Extract the [X, Y] coordinate from the center of the cell holding the provided text.  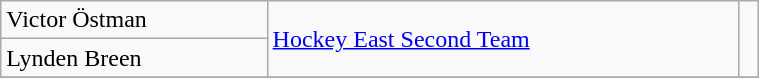
Lynden Breen [134, 58]
Hockey East Second Team [502, 39]
Victor Östman [134, 20]
